Search for the cell housing the specified text and yield its [x, y] center coordinate. 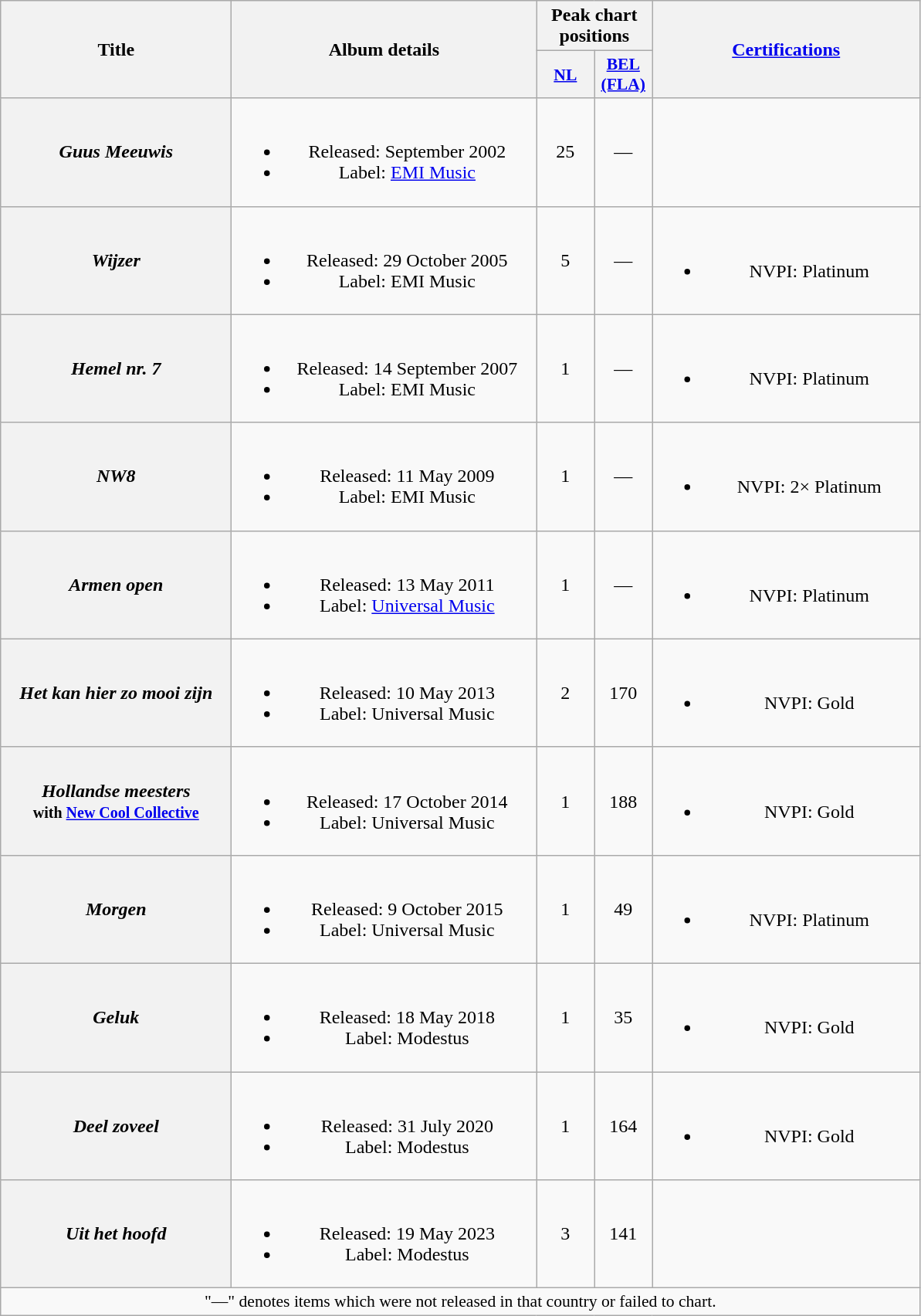
Released: 13 May 2011Label: Universal Music [384, 585]
188 [624, 801]
Released: 17 October 2014Label: Universal Music [384, 801]
NW8 [116, 477]
Deel zoveel [116, 1126]
25 [565, 152]
Hemel nr. 7 [116, 368]
Uit het hoofd [116, 1234]
Title [116, 49]
Geluk [116, 1017]
Armen open [116, 585]
Released: 29 October 2005Label: EMI Music [384, 260]
Wijzer [116, 260]
5 [565, 260]
BEL(FLA) [624, 74]
Peak chart positions [594, 26]
Album details [384, 49]
3 [565, 1234]
Certifications [786, 49]
Released: 10 May 2013Label: Universal Music [384, 693]
164 [624, 1126]
NVPI: 2× Platinum [786, 477]
Het kan hier zo mooi zijn [116, 693]
Released: 9 October 2015Label: Universal Music [384, 909]
Guus Meeuwis [116, 152]
Morgen [116, 909]
141 [624, 1234]
2 [565, 693]
49 [624, 909]
Hollandse meesters with New Cool Collective [116, 801]
Released: 19 May 2023Label: Modestus [384, 1234]
Released: 11 May 2009Label: EMI Music [384, 477]
Released: 14 September 2007Label: EMI Music [384, 368]
"—" denotes items which were not released in that country or failed to chart. [460, 1302]
Released: 18 May 2018Label: Modestus [384, 1017]
Released: September 2002Label: EMI Music [384, 152]
35 [624, 1017]
NL [565, 74]
Released: 31 July 2020Label: Modestus [384, 1126]
170 [624, 693]
